Identify which cell holds the provided text, then report its [X, Y] central coordinate. 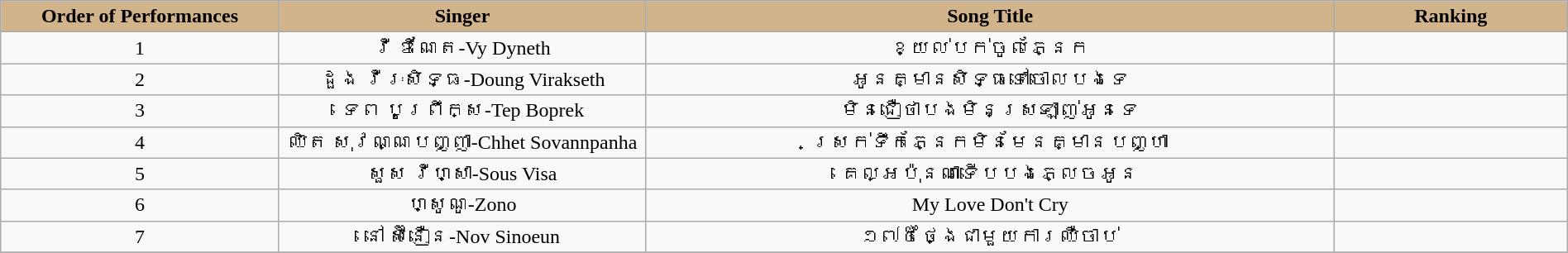
Order of Performances [140, 17]
ឈិត សុវណ្ណបញ្ញា-Chhet Sovannpanha [462, 142]
7 [140, 236]
2 [140, 79]
សួស វីហ្សា-Sous Visa [462, 174]
6 [140, 205]
5 [140, 174]
នៅ ស៊ីនឿន-Nov Sinoeun [462, 236]
អូនគ្មានសិទ្ធទៅចោលបងទេ [990, 79]
ស្រក់ទឹកភ្នែកមិនមែនគ្មានបញ្ហា [990, 142]
១៧៥ថ្ងៃជាមួយការឈឺចាប់ [990, 236]
Ranking [1451, 17]
1 [140, 48]
វី ឌីណែត-Vy Dyneth [462, 48]
គេល្អប៉ុនណាទើបបងភ្លេចអូន [990, 174]
4 [140, 142]
Song Title [990, 17]
ទេព បូព្រឹក្ស-Tep Boprek [462, 111]
3 [140, 111]
ដួង វីរៈសិទ្ធ-Doung Virakseth [462, 79]
Singer [462, 17]
មិនជឿថាបងមិនស្រឡាញ់អូនទេ [990, 111]
ខ្យល់បក់ចូលភ្នែក [990, 48]
ហ្សូណូ-Zono [462, 205]
My Love Don't Cry [990, 205]
